Locate the cell with the specified text and output its (X, Y) center coordinate. 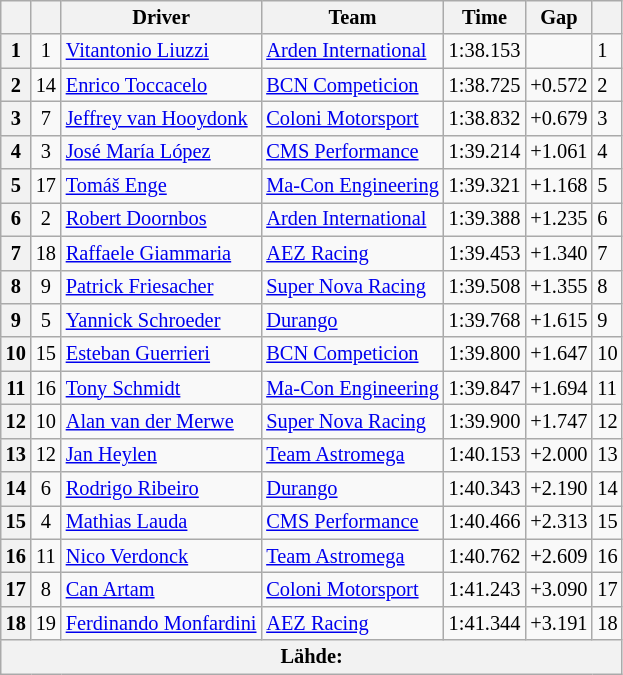
1:39.453 (485, 253)
1:40.762 (485, 556)
1:40.466 (485, 522)
Time (485, 17)
Gap (558, 17)
Jan Heylen (162, 455)
Esteban Guerrieri (162, 354)
1:39.508 (485, 287)
+1.235 (558, 219)
1:39.768 (485, 320)
+1.694 (558, 388)
1:38.725 (485, 85)
Driver (162, 17)
1:39.321 (485, 186)
Patrick Friesacher (162, 287)
1:39.847 (485, 388)
Jeffrey van Hooydonk (162, 118)
Vitantonio Liuzzi (162, 51)
1:39.900 (485, 421)
Team (352, 17)
+1.340 (558, 253)
+2.000 (558, 455)
Ferdinando Monfardini (162, 623)
1:39.214 (485, 152)
1:40.153 (485, 455)
Lähde: (312, 657)
1:39.388 (485, 219)
+0.572 (558, 85)
+1.615 (558, 320)
Tony Schmidt (162, 388)
Raffaele Giammaria (162, 253)
Robert Doornbos (162, 219)
Mathias Lauda (162, 522)
Rodrigo Ribeiro (162, 489)
1:41.344 (485, 623)
+1.747 (558, 421)
José María López (162, 152)
+1.168 (558, 186)
+3.090 (558, 589)
+1.355 (558, 287)
Enrico Toccacelo (162, 85)
+3.191 (558, 623)
Alan van der Merwe (162, 421)
Tomáš Enge (162, 186)
+1.061 (558, 152)
Yannick Schroeder (162, 320)
+2.313 (558, 522)
1:39.800 (485, 354)
Nico Verdonck (162, 556)
1:38.832 (485, 118)
+2.609 (558, 556)
+0.679 (558, 118)
1:41.243 (485, 589)
+1.647 (558, 354)
Can Artam (162, 589)
19 (46, 623)
1:40.343 (485, 489)
+2.190 (558, 489)
1:38.153 (485, 51)
